Provide the (x, y) coordinate of the cell's center where the given text is located.  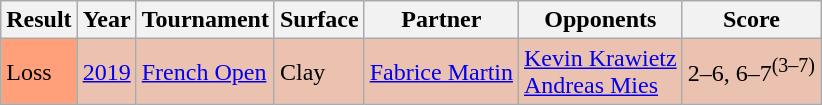
Fabrice Martin (441, 72)
Result (39, 20)
Clay (319, 72)
Surface (319, 20)
2019 (106, 72)
Kevin Krawietz Andreas Mies (601, 72)
French Open (205, 72)
Partner (441, 20)
2–6, 6–7(3–7) (751, 72)
Year (106, 20)
Opponents (601, 20)
Score (751, 20)
Loss (39, 72)
Tournament (205, 20)
